Return (X, Y) of the center of cell containing provided text 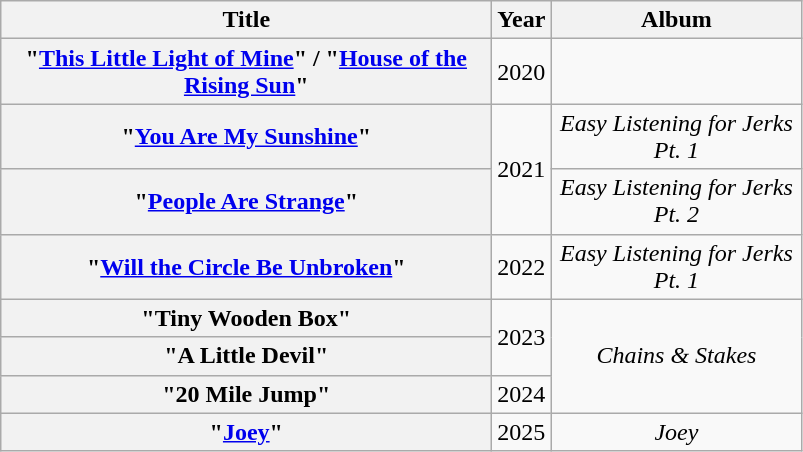
Chains & Stakes (676, 356)
"Joey" (246, 432)
"You Are My Sunshine" (246, 136)
Title (246, 20)
Album (676, 20)
Year (522, 20)
2025 (522, 432)
"This Little Light of Mine" / "House of the Rising Sun" (246, 72)
"Will the Circle Be Unbroken" (246, 266)
2024 (522, 394)
"People Are Strange" (246, 202)
2020 (522, 72)
Easy Listening for Jerks Pt. 2 (676, 202)
"Tiny Wooden Box" (246, 318)
Joey (676, 432)
2022 (522, 266)
2023 (522, 337)
"A Little Devil" (246, 356)
2021 (522, 169)
"20 Mile Jump" (246, 394)
